For the text-containing cell, return its midpoint in [x, y] coordinate format. 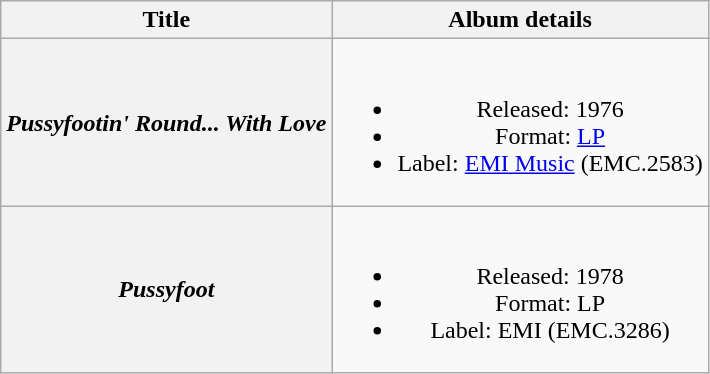
Album details [520, 20]
Pussyfootin' Round... With Love [166, 122]
Pussyfoot [166, 290]
Title [166, 20]
Released: 1978Format: LPLabel: EMI (EMC.3286) [520, 290]
Released: 1976Format: LPLabel: EMI Music (EMC.2583) [520, 122]
